Find where the given text appears and provide that cell's center as [x, y] coordinate. 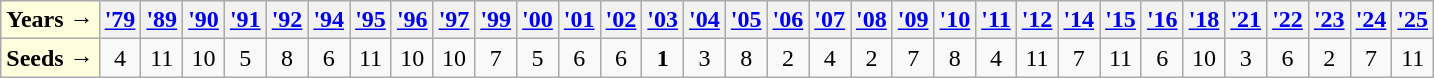
'96 [412, 20]
'92 [287, 20]
'08 [872, 20]
'79 [120, 20]
'99 [496, 20]
'15 [1121, 20]
Seeds → [50, 58]
'21 [1246, 20]
'05 [746, 20]
'02 [621, 20]
'12 [1037, 20]
'07 [830, 20]
'18 [1204, 20]
1 [663, 58]
'95 [371, 20]
'89 [162, 20]
'04 [705, 20]
'16 [1162, 20]
'00 [538, 20]
'23 [1329, 20]
'24 [1371, 20]
'01 [579, 20]
Years → [50, 20]
'11 [996, 20]
'03 [663, 20]
'90 [204, 20]
'25 [1413, 20]
'22 [1288, 20]
'97 [454, 20]
'06 [788, 20]
'09 [913, 20]
'94 [329, 20]
'10 [955, 20]
'14 [1079, 20]
'91 [245, 20]
